Scan for the cell matching the given text and deliver its [X, Y] coordinate at center. 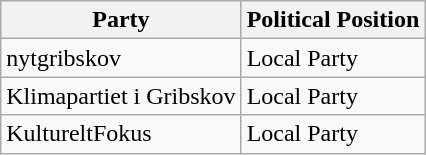
nytgribskov [121, 58]
KultureltFokus [121, 134]
Political Position [333, 20]
Klimapartiet i Gribskov [121, 96]
Party [121, 20]
